Provide the (X, Y) coordinate of the cell's center where the given text is located.  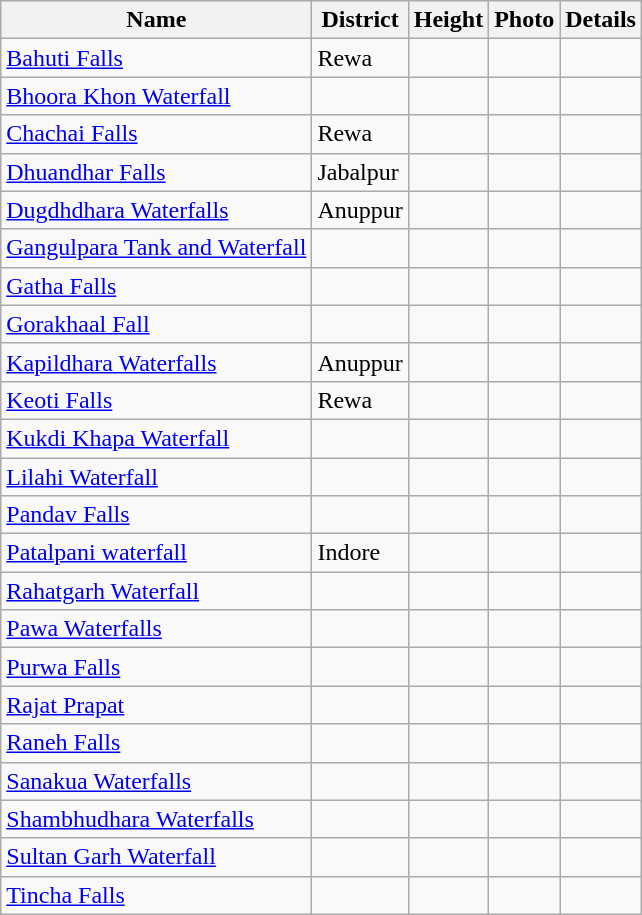
Purwa Falls (156, 667)
Keoti Falls (156, 400)
Patalpani waterfall (156, 553)
Chachai Falls (156, 134)
Indore (360, 553)
Height (448, 20)
Pandav Falls (156, 515)
Kapildhara Waterfalls (156, 362)
Jabalpur (360, 172)
Gatha Falls (156, 286)
Bahuti Falls (156, 58)
Rahatgarh Waterfall (156, 591)
Photo (524, 20)
Lilahi Waterfall (156, 477)
Pawa Waterfalls (156, 629)
Shambhudhara Waterfalls (156, 819)
District (360, 20)
Rajat Prapat (156, 705)
Dhuandhar Falls (156, 172)
Dugdhdhara Waterfalls (156, 210)
Raneh Falls (156, 743)
Bhoora Khon Waterfall (156, 96)
Gorakhaal Fall (156, 324)
Tincha Falls (156, 895)
Details (601, 20)
Kukdi Khapa Waterfall (156, 438)
Name (156, 20)
Gangulpara Tank and Waterfall (156, 248)
Sanakua Waterfalls (156, 781)
Sultan Garh Waterfall (156, 857)
